Extract the [x, y] coordinate from the center of the cell holding the provided text.  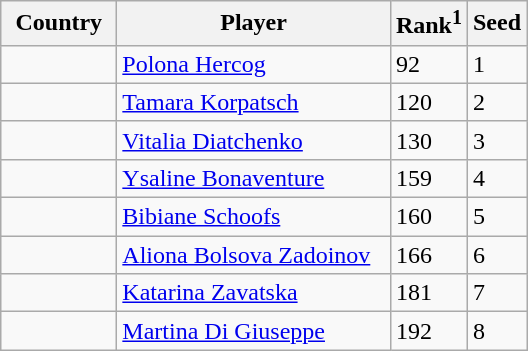
Tamara Korpatsch [254, 102]
160 [428, 217]
Bibiane Schoofs [254, 217]
Martina Di Giuseppe [254, 331]
2 [496, 102]
Player [254, 24]
8 [496, 331]
181 [428, 293]
Polona Hercog [254, 64]
3 [496, 140]
4 [496, 178]
192 [428, 331]
130 [428, 140]
Katarina Zavatska [254, 293]
7 [496, 293]
Ysaline Bonaventure [254, 178]
Vitalia Diatchenko [254, 140]
5 [496, 217]
Rank1 [428, 24]
92 [428, 64]
Aliona Bolsova Zadoinov [254, 255]
Country [59, 24]
Seed [496, 24]
6 [496, 255]
166 [428, 255]
120 [428, 102]
1 [496, 64]
159 [428, 178]
